Determine the (x, y) coordinate at the center of the cell enclosing the given text.  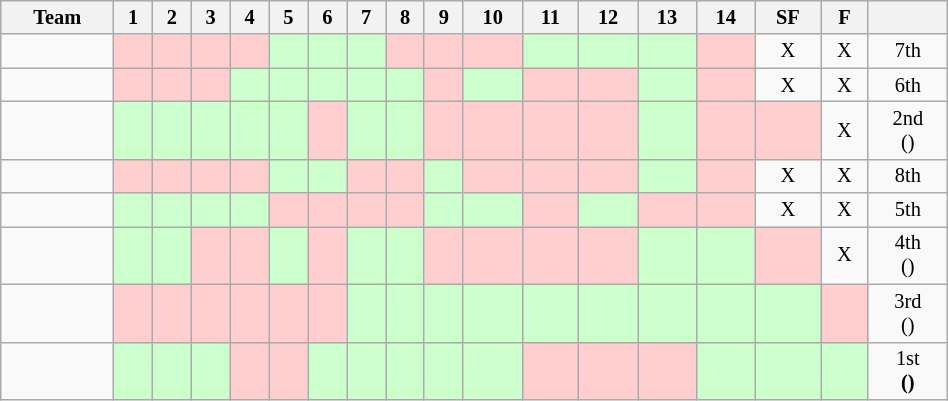
12 (608, 17)
1st() (908, 371)
2nd() (908, 130)
4 (250, 17)
3rd() (908, 313)
14 (726, 17)
10 (492, 17)
11 (550, 17)
5th (908, 210)
6 (328, 17)
4th() (908, 255)
7 (366, 17)
SF (788, 17)
8 (406, 17)
F (845, 17)
1 (134, 17)
Team (58, 17)
6th (908, 85)
2 (172, 17)
3 (210, 17)
13 (668, 17)
9 (444, 17)
8th (908, 176)
7th (908, 51)
5 (288, 17)
